Provide the (x, y) coordinate of the cell's center where the given text is located.  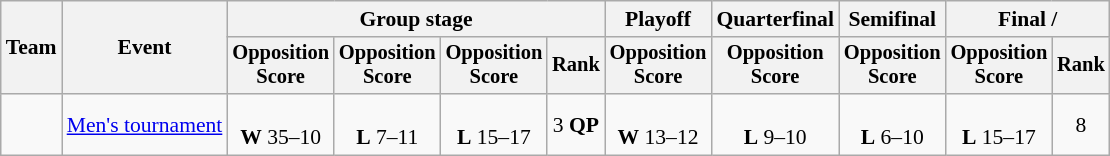
Playoff (658, 19)
W 35–10 (280, 124)
Group stage (416, 19)
Final / (1028, 19)
Semifinal (892, 19)
8 (1081, 124)
L 7–11 (388, 124)
L 9–10 (775, 124)
L 6–10 (892, 124)
Quarterfinal (775, 19)
3 QP (576, 124)
Men's tournament (145, 124)
W 13–12 (658, 124)
Event (145, 48)
Team (32, 48)
